Extract the [X, Y] coordinate from the center of the cell holding the provided text.  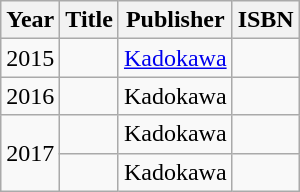
2015 [30, 58]
Year [30, 20]
Title [90, 20]
Publisher [175, 20]
2017 [30, 153]
2016 [30, 96]
ISBN [266, 20]
